Locate the cell with the specified text and output its [x, y] center coordinate. 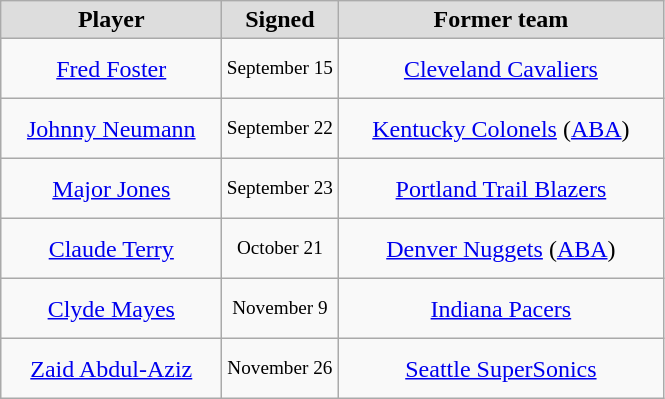
Denver Nuggets (ABA) [501, 249]
October 21 [280, 249]
September 23 [280, 189]
November 26 [280, 369]
November 9 [280, 309]
Major Jones [112, 189]
Player [112, 20]
Zaid Abdul-Aziz [112, 369]
Portland Trail Blazers [501, 189]
Kentucky Colonels (ABA) [501, 129]
Indiana Pacers [501, 309]
Clyde Mayes [112, 309]
Former team [501, 20]
Signed [280, 20]
September 15 [280, 69]
Claude Terry [112, 249]
Cleveland Cavaliers [501, 69]
Seattle SuperSonics [501, 369]
September 22 [280, 129]
Johnny Neumann [112, 129]
Fred Foster [112, 69]
